Find where the given text appears and provide that cell's center as [x, y] coordinate. 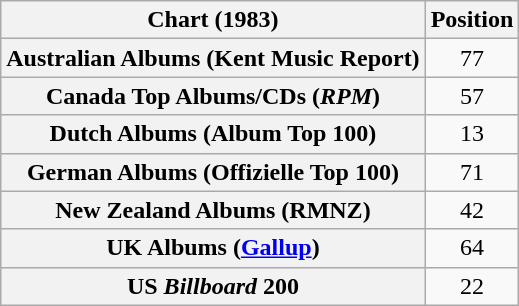
US Billboard 200 [213, 286]
71 [472, 172]
UK Albums (Gallup) [213, 248]
Australian Albums (Kent Music Report) [213, 58]
Position [472, 20]
42 [472, 210]
Dutch Albums (Album Top 100) [213, 134]
Canada Top Albums/CDs (RPM) [213, 96]
22 [472, 286]
57 [472, 96]
German Albums (Offizielle Top 100) [213, 172]
13 [472, 134]
Chart (1983) [213, 20]
New Zealand Albums (RMNZ) [213, 210]
64 [472, 248]
77 [472, 58]
